Search for the cell housing the specified text and yield its [X, Y] center coordinate. 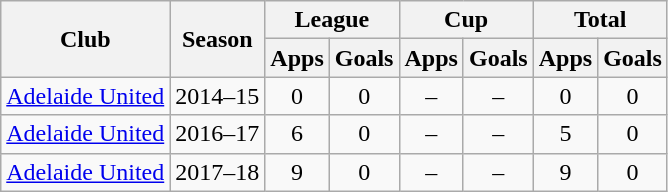
League [332, 20]
2016–17 [218, 134]
5 [565, 134]
Cup [466, 20]
6 [297, 134]
Season [218, 39]
Total [600, 20]
2014–15 [218, 96]
2017–18 [218, 172]
Club [86, 39]
